Pinpoint the cell where the given text exists, returning its (x, y) midpoint coordinate. 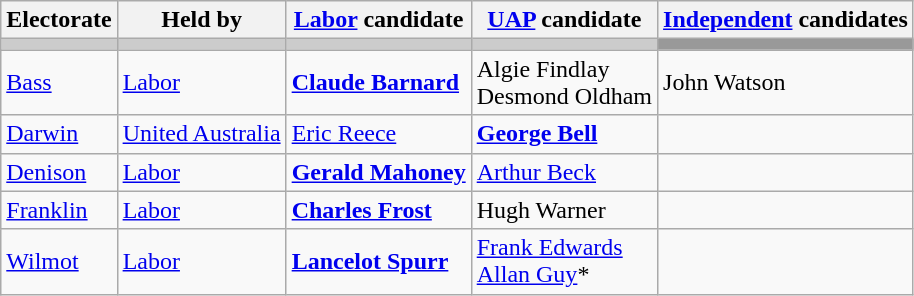
Held by (202, 20)
Electorate (59, 20)
UAP candidate (564, 20)
Darwin (59, 134)
Frank EdwardsAllan Guy* (564, 262)
George Bell (564, 134)
Arthur Beck (564, 172)
Claude Barnard (378, 82)
Denison (59, 172)
United Australia (202, 134)
Franklin (59, 210)
Hugh Warner (564, 210)
Independent candidates (786, 20)
John Watson (786, 82)
Eric Reece (378, 134)
Lancelot Spurr (378, 262)
Algie FindlayDesmond Oldham (564, 82)
Wilmot (59, 262)
Bass (59, 82)
Gerald Mahoney (378, 172)
Charles Frost (378, 210)
Labor candidate (378, 20)
